Detect which cell encompasses the target text, then output its [X, Y] center coordinate. 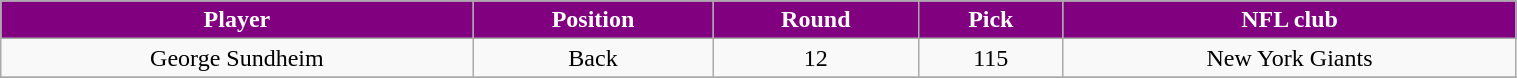
Back [593, 58]
12 [816, 58]
Position [593, 20]
Round [816, 20]
NFL club [1290, 20]
New York Giants [1290, 58]
Pick [991, 20]
115 [991, 58]
Player [237, 20]
George Sundheim [237, 58]
